Detect which cell encompasses the target text, then output its [X, Y] center coordinate. 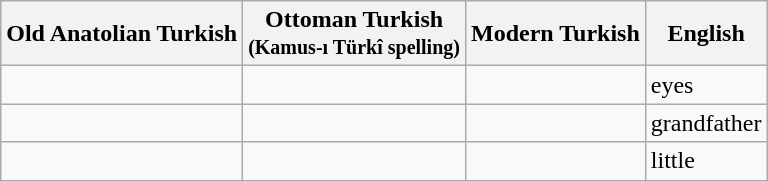
grandfather [706, 123]
Ottoman Turkish(Kamus-ı Türkî spelling) [354, 34]
Modern Turkish [555, 34]
little [706, 161]
Old Anatolian Turkish [122, 34]
eyes [706, 85]
English [706, 34]
